Detect which cell encompasses the target text, then output its [X, Y] center coordinate. 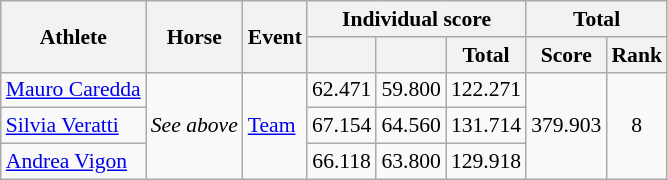
8 [636, 126]
Individual score [416, 19]
Horse [194, 36]
62.471 [342, 90]
379.903 [566, 126]
129.918 [486, 162]
Athlete [74, 36]
Rank [636, 55]
67.154 [342, 126]
64.560 [410, 126]
Mauro Caredda [74, 90]
Event [275, 36]
63.800 [410, 162]
66.118 [342, 162]
Silvia Veratti [74, 126]
Andrea Vigon [74, 162]
Score [566, 55]
Team [275, 126]
See above [194, 126]
122.271 [486, 90]
59.800 [410, 90]
131.714 [486, 126]
